Provide the [x, y] coordinate of the cell's center where the given text is located.  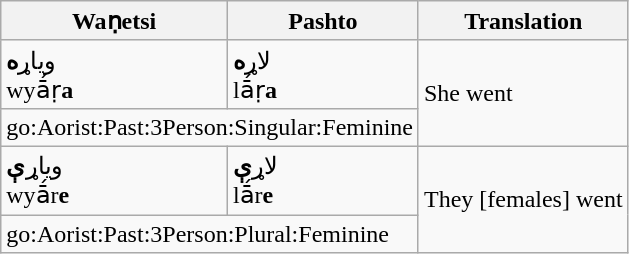
Translation [523, 21]
وياړهwyā́ṛa [114, 74]
Pashto [322, 21]
go:Aorist:Past:3Person:Plural:Feminine [210, 233]
لاړهlā́ṛa [322, 74]
وياړېwyā́re [114, 180]
لاړېlā́re [322, 180]
go:Aorist:Past:3Person:Singular:Feminine [210, 127]
They [females] went [523, 199]
She went [523, 93]
Waṇetsi [114, 21]
